Scan for the cell matching the given text and deliver its [x, y] coordinate at center. 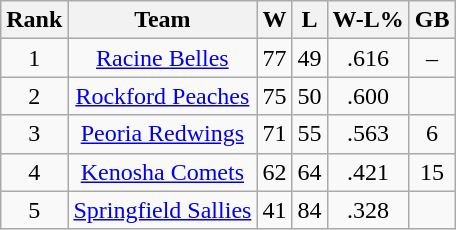
4 [34, 172]
84 [310, 210]
55 [310, 134]
W [274, 20]
.600 [368, 96]
1 [34, 58]
Rank [34, 20]
.328 [368, 210]
.421 [368, 172]
.563 [368, 134]
15 [432, 172]
71 [274, 134]
Racine Belles [162, 58]
L [310, 20]
GB [432, 20]
6 [432, 134]
2 [34, 96]
77 [274, 58]
50 [310, 96]
62 [274, 172]
.616 [368, 58]
Peoria Redwings [162, 134]
75 [274, 96]
5 [34, 210]
Rockford Peaches [162, 96]
64 [310, 172]
Kenosha Comets [162, 172]
Team [162, 20]
Springfield Sallies [162, 210]
– [432, 58]
41 [274, 210]
W-L% [368, 20]
49 [310, 58]
3 [34, 134]
